For the text-containing cell, return its midpoint in [X, Y] coordinate format. 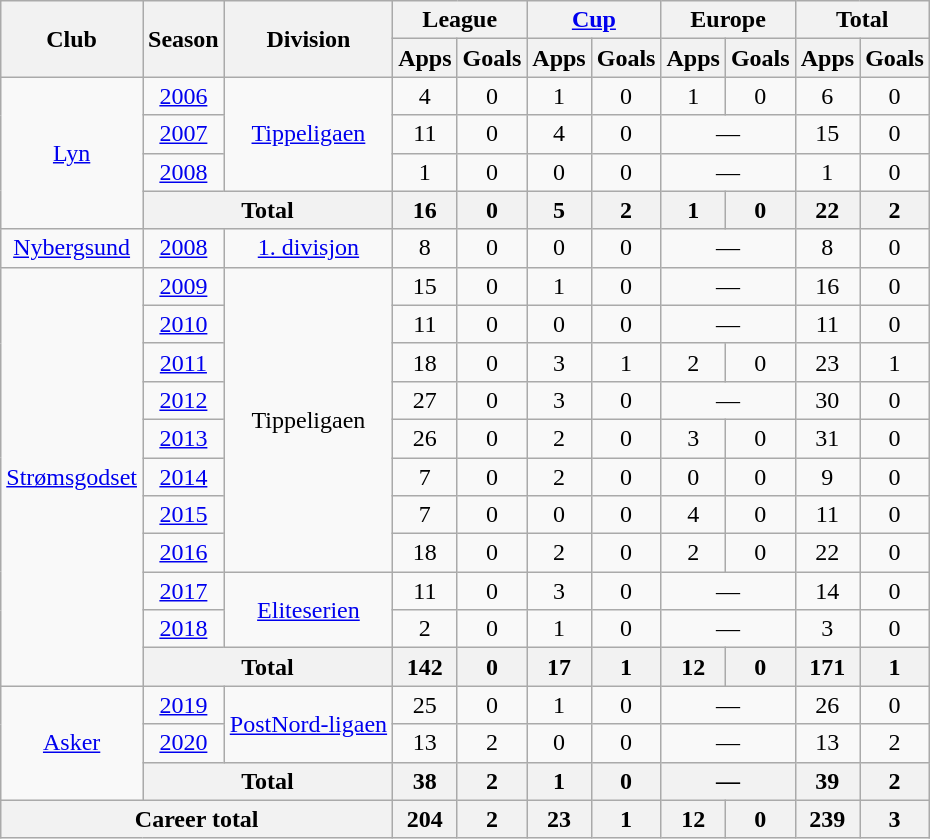
239 [827, 819]
2009 [183, 286]
25 [425, 705]
204 [425, 819]
2010 [183, 324]
Career total [197, 819]
Season [183, 39]
Nybergsund [72, 248]
Cup [594, 20]
9 [827, 477]
Club [72, 39]
38 [425, 781]
2014 [183, 477]
2013 [183, 438]
1. divisjon [308, 248]
Lyn [72, 153]
2016 [183, 553]
PostNord-ligaen [308, 724]
League [460, 20]
2006 [183, 96]
30 [827, 400]
Eliteserien [308, 610]
2007 [183, 134]
2017 [183, 591]
Asker [72, 743]
142 [425, 667]
39 [827, 781]
Strømsgodset [72, 476]
27 [425, 400]
2020 [183, 743]
17 [559, 667]
5 [559, 210]
Division [308, 39]
6 [827, 96]
171 [827, 667]
14 [827, 591]
2018 [183, 629]
2015 [183, 515]
Europe [728, 20]
2012 [183, 400]
2019 [183, 705]
31 [827, 438]
2011 [183, 362]
